Locate the cell with the specified text and output its [x, y] center coordinate. 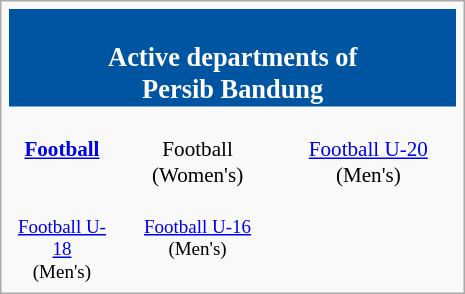
Football (Women's) [198, 149]
Football [62, 149]
Football U-20 (Men's) [368, 149]
Active departments ofPersib Bandung [232, 58]
Football U-18 (Men's) [62, 238]
Football U-16 (Men's) [198, 238]
